Return [X, Y] of the center of cell containing provided text 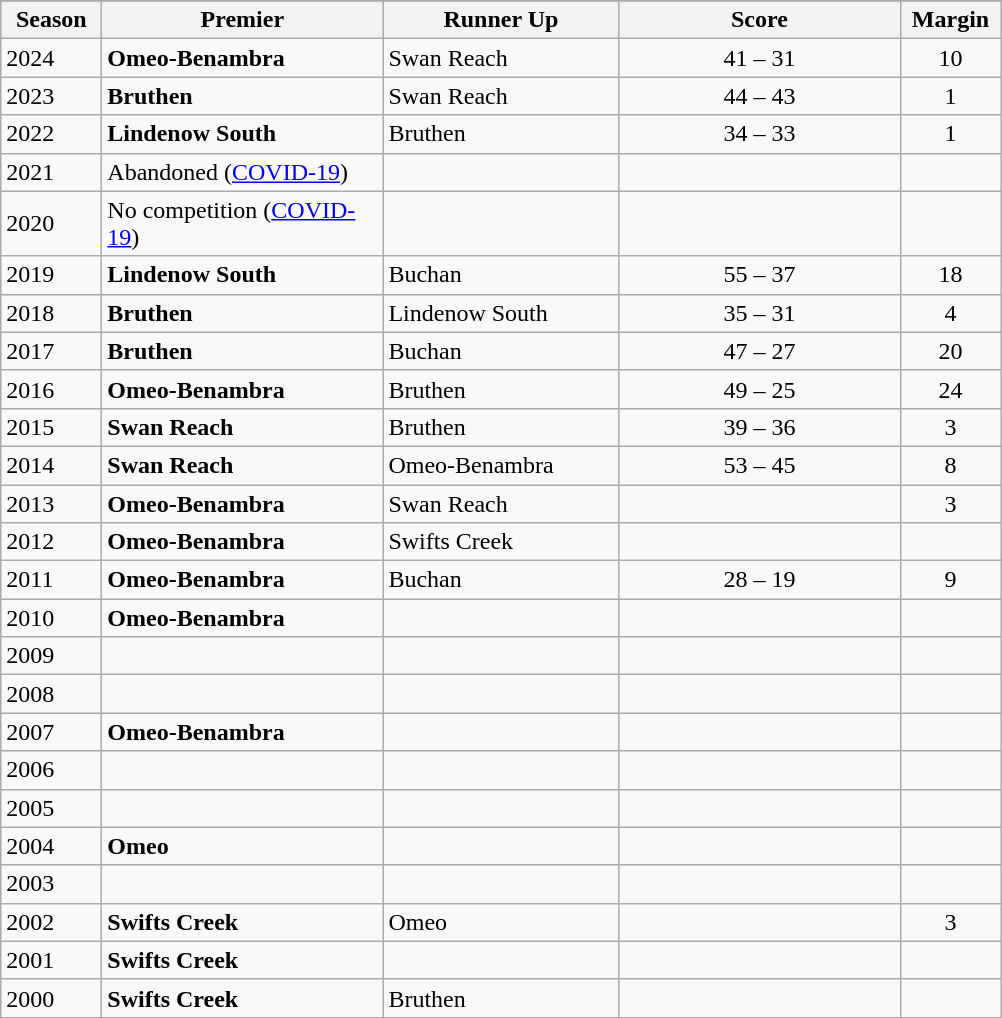
55 – 37 [760, 275]
18 [950, 275]
2023 [52, 96]
2003 [52, 884]
Abandoned (COVID-19) [242, 172]
4 [950, 313]
2020 [52, 224]
24 [950, 389]
2005 [52, 808]
2009 [52, 656]
2022 [52, 134]
2000 [52, 998]
39 – 36 [760, 427]
35 – 31 [760, 313]
49 – 25 [760, 389]
44 – 43 [760, 96]
8 [950, 465]
2016 [52, 389]
Margin [950, 20]
2019 [52, 275]
2010 [52, 618]
34 – 33 [760, 134]
2006 [52, 770]
2008 [52, 694]
28 – 19 [760, 580]
2012 [52, 542]
Premier [242, 20]
2018 [52, 313]
No competition (COVID-19) [242, 224]
53 – 45 [760, 465]
2001 [52, 960]
Season [52, 20]
2024 [52, 58]
2017 [52, 351]
Score [760, 20]
41 – 31 [760, 58]
9 [950, 580]
2014 [52, 465]
2011 [52, 580]
2013 [52, 503]
20 [950, 351]
2021 [52, 172]
2004 [52, 846]
Runner Up [501, 20]
2007 [52, 732]
10 [950, 58]
47 – 27 [760, 351]
2015 [52, 427]
2002 [52, 922]
